Search for the cell housing the specified text and yield its (X, Y) center coordinate. 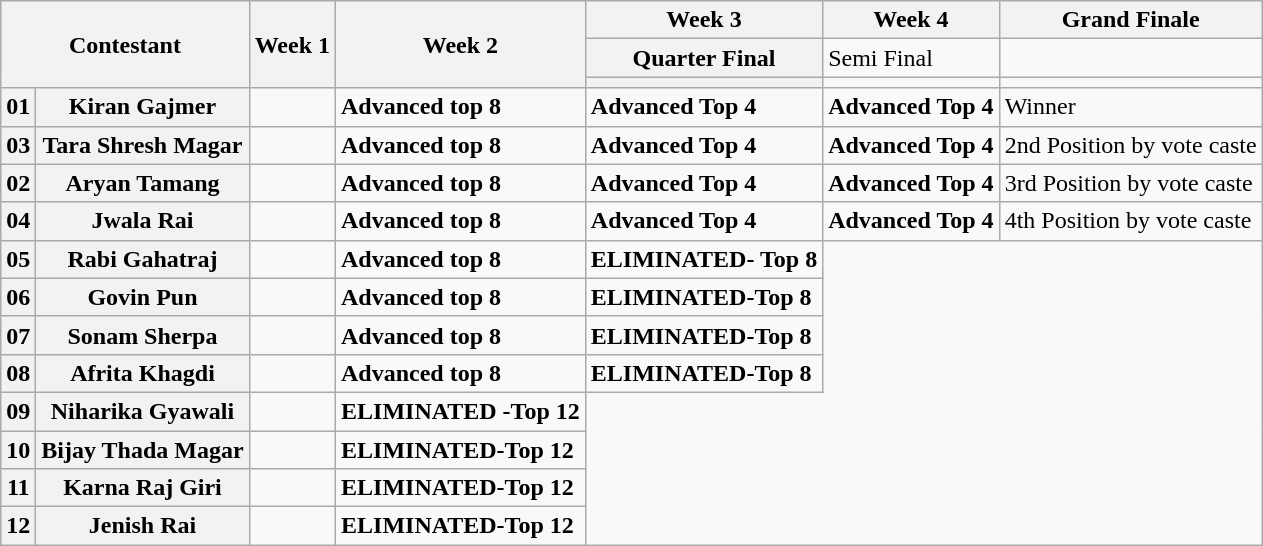
Bijay Thada Magar (142, 449)
02 (18, 183)
Semi Final (911, 58)
Week 4 (911, 20)
06 (18, 297)
Niharika Gyawali (142, 411)
ELIMINATED -Top 12 (461, 411)
2nd Position by vote caste (1130, 145)
ELIMINATED- Top 8 (704, 259)
11 (18, 488)
Contestant (125, 44)
Govin Pun (142, 297)
Week 3 (704, 20)
Jenish Rai (142, 526)
Week 1 (292, 44)
08 (18, 373)
4th Position by vote caste (1130, 221)
Grand Finale (1130, 20)
Aryan Tamang (142, 183)
Karna Raj Giri (142, 488)
Quarter Final (704, 58)
03 (18, 145)
12 (18, 526)
Winner (1130, 107)
07 (18, 335)
Sonam Sherpa (142, 335)
Kiran Gajmer (142, 107)
3rd Position by vote caste (1130, 183)
Afrita Khagdi (142, 373)
Week 2 (461, 44)
01 (18, 107)
05 (18, 259)
Tara Shresh Magar (142, 145)
04 (18, 221)
10 (18, 449)
Rabi Gahatraj (142, 259)
Jwala Rai (142, 221)
09 (18, 411)
